From the cell containing the given text, extract its center point as [X, Y] coordinate. 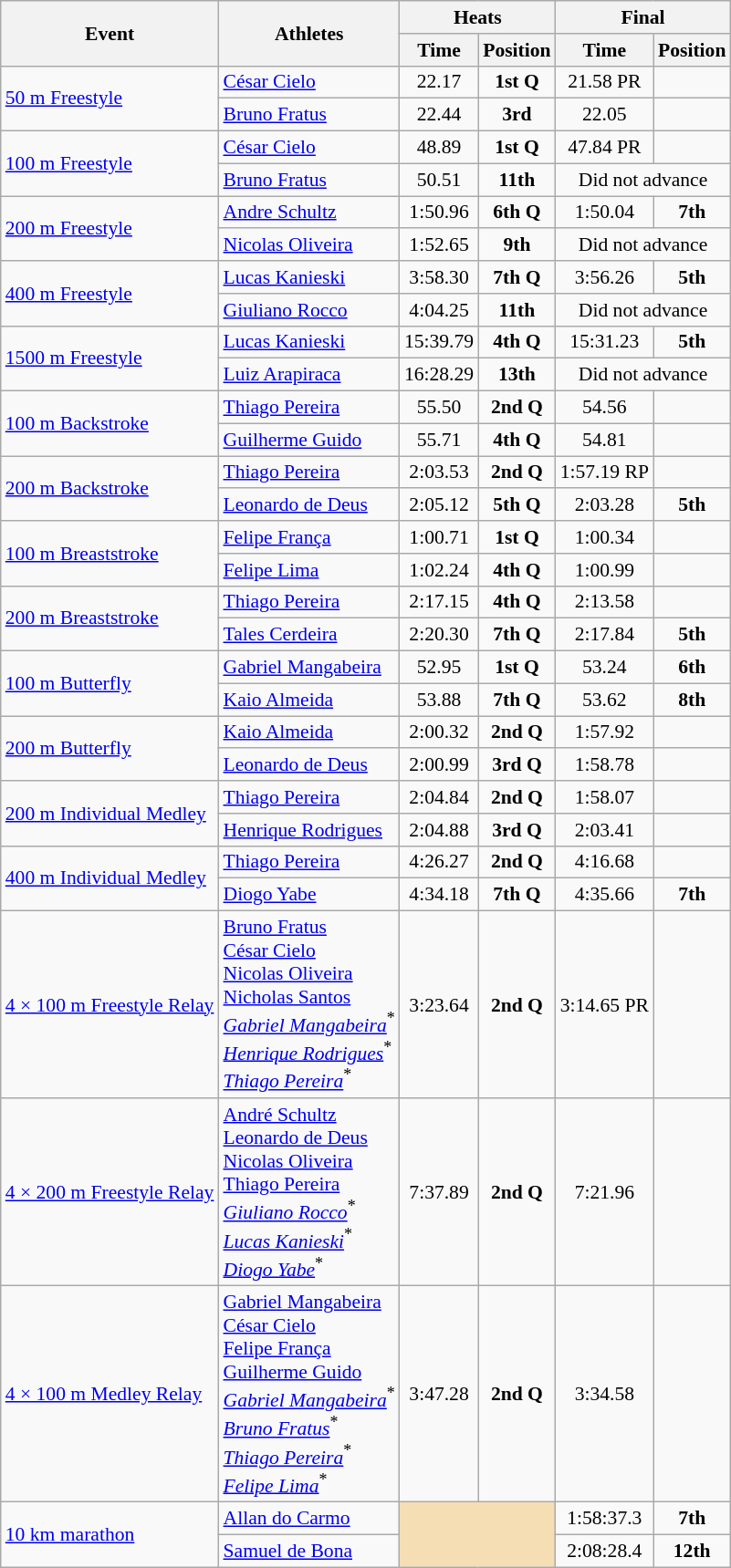
1:57.19 RP [604, 472]
3:23.64 [439, 1005]
4 × 100 m Medley Relay [110, 1394]
400 m Individual Medley [110, 877]
200 m Backstroke [110, 489]
22.05 [604, 115]
55.50 [439, 408]
53.88 [439, 700]
47.84 PR [604, 148]
Felipe Lima [308, 570]
22.17 [439, 82]
Tales Cerdeira [308, 635]
5th Q [517, 505]
3:34.58 [604, 1394]
Athletes [308, 33]
Final [643, 17]
2:08:28.4 [604, 1552]
50.51 [439, 180]
1:58:37.3 [604, 1519]
1:58.07 [604, 797]
200 m Butterfly [110, 748]
4 × 200 m Freestyle Relay [110, 1192]
3:47.28 [439, 1394]
2:03.41 [604, 830]
48.89 [439, 148]
Henrique Rodrigues [308, 830]
200 m Individual Medley [110, 814]
7:21.96 [604, 1192]
15:31.23 [604, 342]
4 × 100 m Freestyle Relay [110, 1005]
400 m Freestyle [110, 294]
1:00.99 [604, 570]
13th [517, 375]
Giuliano Rocco [308, 310]
1:57.92 [604, 732]
4:34.18 [439, 895]
Guilherme Guido [308, 440]
Gabriel MangabeiraCésar CieloFelipe FrançaGuilherme GuidoGabriel Mangabeira*Bruno Fratus*Thiago Pereira*Felipe Lima* [308, 1394]
2:04.88 [439, 830]
Diogo Yabe [308, 895]
2:17.15 [439, 602]
2:20.30 [439, 635]
8th [692, 700]
2:00.32 [439, 732]
4:04.25 [439, 310]
21.58 PR [604, 82]
Luiz Arapiraca [308, 375]
1:00.34 [604, 537]
3:56.26 [604, 277]
52.95 [439, 668]
Heats [478, 17]
100 m Freestyle [110, 164]
4:35.66 [604, 895]
4:16.68 [604, 862]
4:26.27 [439, 862]
2:17.84 [604, 635]
10 km marathon [110, 1534]
2:03.28 [604, 505]
100 m Butterfly [110, 684]
1:00.71 [439, 537]
22.44 [439, 115]
1:58.78 [604, 765]
200 m Freestyle [110, 228]
6th Q [517, 213]
53.24 [604, 668]
1:02.24 [439, 570]
Samuel de Bona [308, 1552]
1500 m Freestyle [110, 358]
André SchultzLeonardo de DeusNicolas OliveiraThiago PereiraGiuliano Rocco*Lucas Kanieski*Diogo Yabe* [308, 1192]
100 m Breaststroke [110, 553]
55.71 [439, 440]
Andre Schultz [308, 213]
54.81 [604, 440]
200 m Breaststroke [110, 618]
9th [517, 245]
3rd [517, 115]
6th [692, 668]
Allan do Carmo [308, 1519]
100 m Backstroke [110, 423]
Felipe França [308, 537]
53.62 [604, 700]
2:04.84 [439, 797]
54.56 [604, 408]
Bruno FratusCésar CieloNicolas OliveiraNicholas SantosGabriel Mangabeira*Henrique Rodrigues*Thiago Pereira* [308, 1005]
50 m Freestyle [110, 99]
2:00.99 [439, 765]
3:14.65 PR [604, 1005]
Event [110, 33]
1:52.65 [439, 245]
1:50.96 [439, 213]
2:03.53 [439, 472]
7:37.89 [439, 1192]
1:50.04 [604, 213]
Nicolas Oliveira [308, 245]
15:39.79 [439, 342]
2:13.58 [604, 602]
2:05.12 [439, 505]
Gabriel Mangabeira [308, 668]
12th [692, 1552]
16:28.29 [439, 375]
3:58.30 [439, 277]
